Determine the (X, Y) coordinate at the center of the cell enclosing the given text.  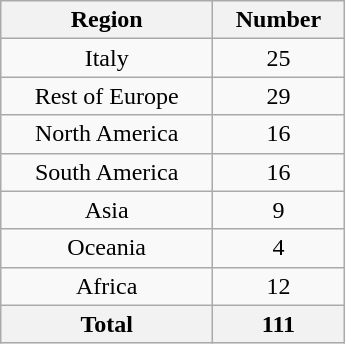
9 (279, 210)
4 (279, 248)
Africa (107, 286)
South America (107, 172)
Total (107, 324)
Region (107, 20)
12 (279, 286)
25 (279, 58)
Number (279, 20)
111 (279, 324)
Asia (107, 210)
North America (107, 134)
Italy (107, 58)
29 (279, 96)
Rest of Europe (107, 96)
Oceania (107, 248)
